Pinpoint the cell where the given text exists, returning its (X, Y) midpoint coordinate. 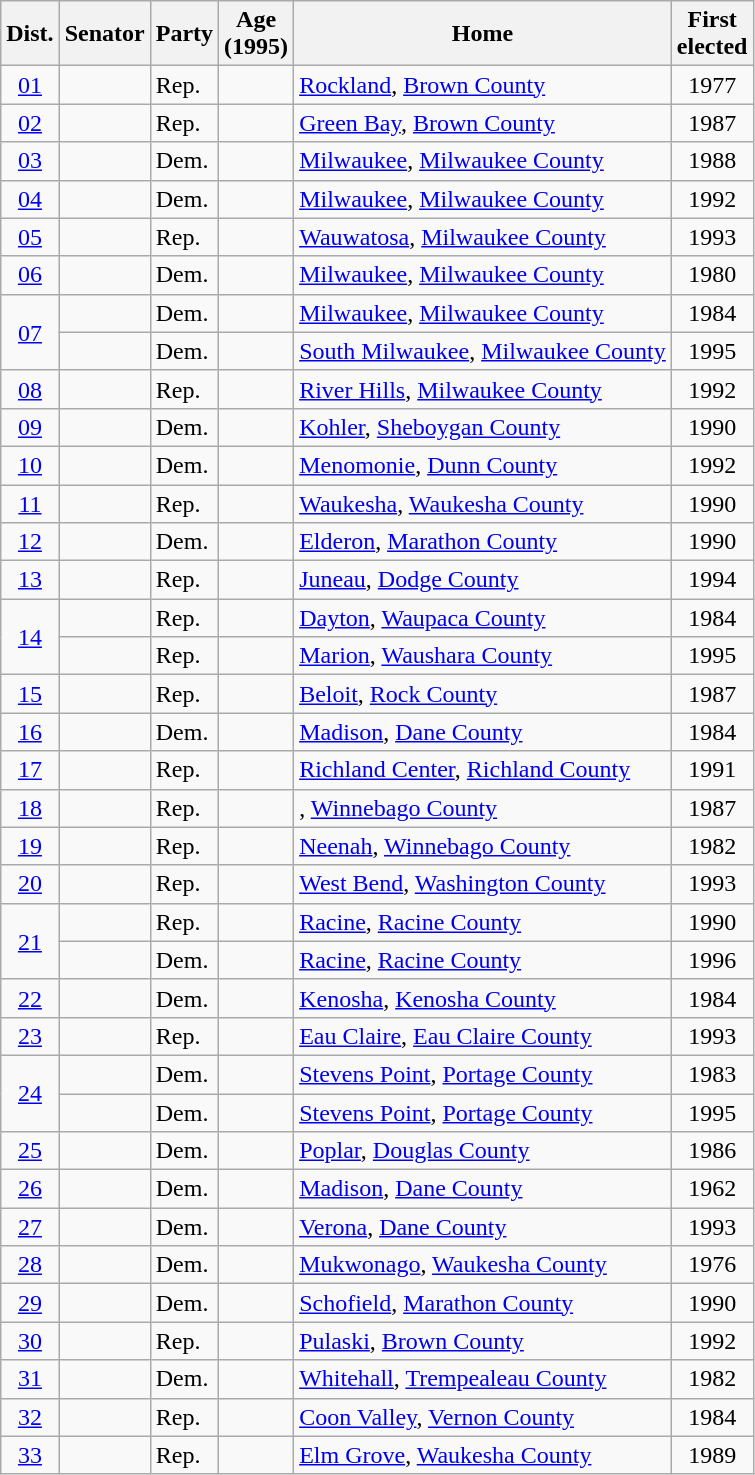
03 (30, 161)
Eau Claire, Eau Claire County (483, 1036)
Elderon, Marathon County (483, 542)
23 (30, 1036)
07 (30, 332)
South Milwaukee, Milwaukee County (483, 351)
09 (30, 427)
Dist. (30, 34)
Kenosha, Kenosha County (483, 998)
1976 (712, 1265)
Elm Grove, Waukesha County (483, 1455)
17 (30, 770)
15 (30, 694)
Dayton, Waupaca County (483, 618)
Neenah, Winnebago County (483, 846)
Age(1995) (256, 34)
14 (30, 637)
West Bend, Washington County (483, 884)
Firstelected (712, 34)
04 (30, 199)
1996 (712, 960)
1994 (712, 580)
Whitehall, Trempealeau County (483, 1379)
Schofield, Marathon County (483, 1303)
Pulaski, Brown County (483, 1341)
1986 (712, 1151)
Richland Center, Richland County (483, 770)
21 (30, 941)
1962 (712, 1189)
01 (30, 85)
Waukesha, Waukesha County (483, 503)
06 (30, 275)
, Winnebago County (483, 808)
Wauwatosa, Milwaukee County (483, 237)
Party (184, 34)
02 (30, 123)
River Hills, Milwaukee County (483, 389)
Beloit, Rock County (483, 694)
24 (30, 1093)
30 (30, 1341)
1989 (712, 1455)
Marion, Waushara County (483, 656)
12 (30, 542)
13 (30, 580)
Menomonie, Dunn County (483, 465)
27 (30, 1227)
Verona, Dane County (483, 1227)
08 (30, 389)
25 (30, 1151)
1988 (712, 161)
31 (30, 1379)
1983 (712, 1074)
Rockland, Brown County (483, 85)
16 (30, 732)
20 (30, 884)
18 (30, 808)
Juneau, Dodge County (483, 580)
Mukwonago, Waukesha County (483, 1265)
32 (30, 1417)
19 (30, 846)
1977 (712, 85)
33 (30, 1455)
29 (30, 1303)
Kohler, Sheboygan County (483, 427)
26 (30, 1189)
10 (30, 465)
11 (30, 503)
28 (30, 1265)
Poplar, Douglas County (483, 1151)
Green Bay, Brown County (483, 123)
05 (30, 237)
Senator (104, 34)
1980 (712, 275)
Home (483, 34)
22 (30, 998)
Coon Valley, Vernon County (483, 1417)
1991 (712, 770)
